Pinpoint the cell where the given text exists, returning its [X, Y] midpoint coordinate. 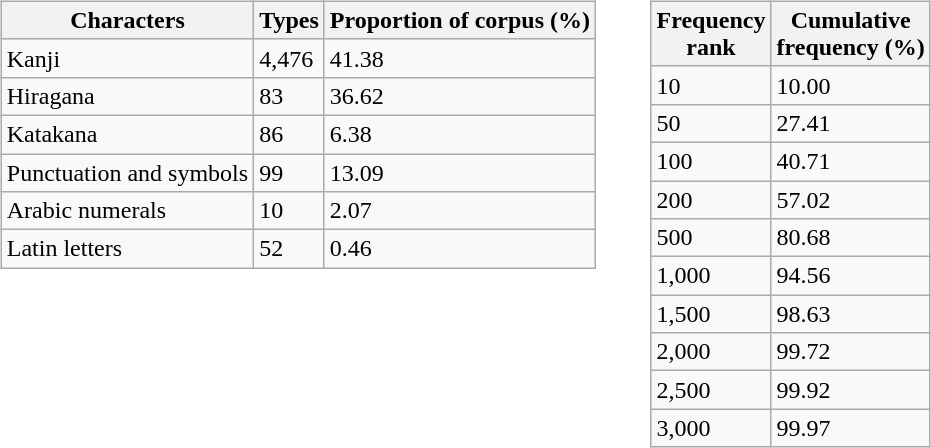
83 [290, 96]
40.71 [850, 161]
80.68 [850, 238]
Punctuation and symbols [127, 173]
Hiragana [127, 96]
6.38 [460, 134]
Cumulative frequency (%) [850, 34]
3,000 [711, 428]
52 [290, 249]
Frequency rank [711, 34]
99.72 [850, 352]
Katakana [127, 134]
1,500 [711, 314]
Kanji [127, 58]
Latin letters [127, 249]
36.62 [460, 96]
86 [290, 134]
0.46 [460, 249]
Arabic numerals [127, 211]
2.07 [460, 211]
99.92 [850, 390]
41.38 [460, 58]
98.63 [850, 314]
Characters [127, 20]
200 [711, 199]
13.09 [460, 173]
500 [711, 238]
94.56 [850, 276]
1,000 [711, 276]
99 [290, 173]
2,500 [711, 390]
50 [711, 123]
27.41 [850, 123]
57.02 [850, 199]
99.97 [850, 428]
2,000 [711, 352]
10.00 [850, 85]
4,476 [290, 58]
Proportion of corpus (%) [460, 20]
100 [711, 161]
Types [290, 20]
